Locate the cell with the specified text and output its [x, y] center coordinate. 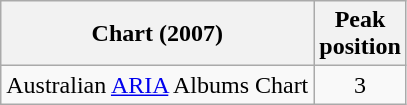
Chart (2007) [158, 34]
Peakposition [360, 34]
Australian ARIA Albums Chart [158, 85]
3 [360, 85]
